For the text-containing cell, return its midpoint in [x, y] coordinate format. 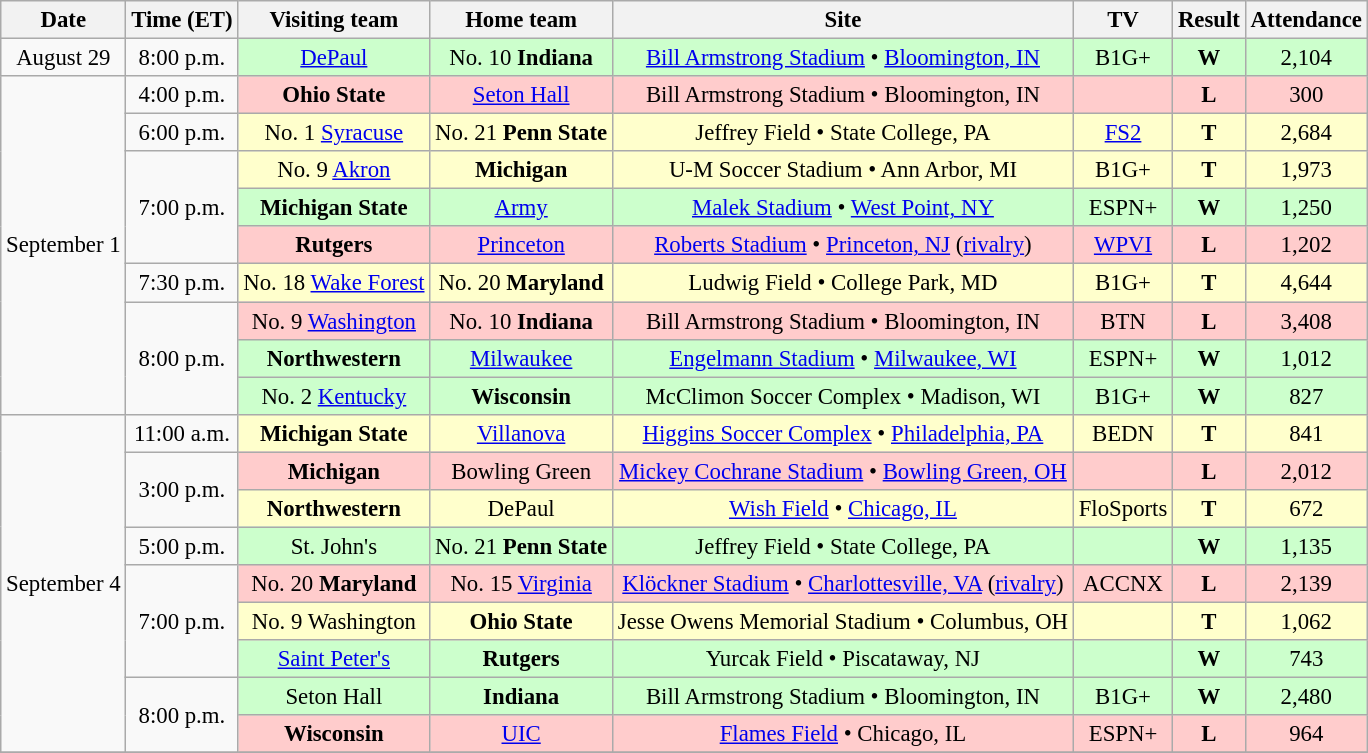
No. 2 Kentucky [334, 396]
1,973 [1306, 170]
2,012 [1306, 471]
ACCNX [1122, 584]
1,062 [1306, 621]
827 [1306, 396]
2,480 [1306, 697]
September 4 [64, 583]
Higgins Soccer Complex • Philadelphia, PA [842, 433]
Saint Peter's [334, 659]
Engelmann Stadium • Milwaukee, WI [842, 358]
Army [522, 208]
U-M Soccer Stadium • Ann Arbor, MI [842, 170]
5:00 p.m. [182, 546]
September 1 [64, 245]
No. 9 Akron [334, 170]
1,012 [1306, 358]
Result [1210, 20]
3,408 [1306, 321]
Jesse Owens Memorial Stadium • Columbus, OH [842, 621]
Bowling Green [522, 471]
Home team [522, 20]
964 [1306, 734]
2,684 [1306, 133]
4:00 p.m. [182, 95]
Wish Field • Chicago, IL [842, 509]
1,135 [1306, 546]
2,139 [1306, 584]
672 [1306, 509]
TV [1122, 20]
Attendance [1306, 20]
UIC [522, 734]
1,202 [1306, 245]
6:00 p.m. [182, 133]
Klöckner Stadium • Charlottesville, VA (rivalry) [842, 584]
Visiting team [334, 20]
Indiana [522, 697]
Site [842, 20]
WPVI [1122, 245]
Yurcak Field • Piscataway, NJ [842, 659]
Flames Field • Chicago, IL [842, 734]
St. John's [334, 546]
4,644 [1306, 283]
Mickey Cochrane Stadium • Bowling Green, OH [842, 471]
BEDN [1122, 433]
Malek Stadium • West Point, NY [842, 208]
Milwaukee [522, 358]
Date [64, 20]
McClimon Soccer Complex • Madison, WI [842, 396]
3:00 p.m. [182, 490]
Time (ET) [182, 20]
Ludwig Field • College Park, MD [842, 283]
Princeton [522, 245]
August 29 [64, 58]
BTN [1122, 321]
841 [1306, 433]
FS2 [1122, 133]
2,104 [1306, 58]
FloSports [1122, 509]
No. 18 Wake Forest [334, 283]
No. 1 Syracuse [334, 133]
11:00 a.m. [182, 433]
300 [1306, 95]
1,250 [1306, 208]
7:30 p.m. [182, 283]
Villanova [522, 433]
No. 15 Virginia [522, 584]
Roberts Stadium • Princeton, NJ (rivalry) [842, 245]
743 [1306, 659]
